Provide the [X, Y] coordinate of the cell's center where the given text is located.  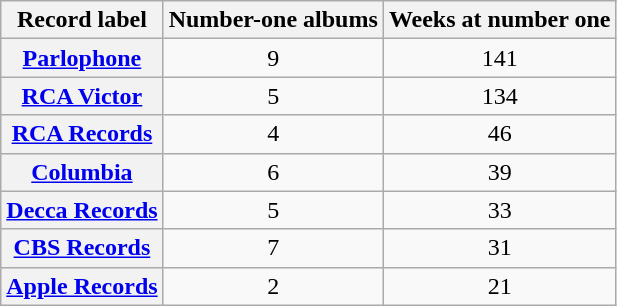
2 [273, 286]
46 [500, 134]
RCA Records [82, 134]
Columbia [82, 172]
4 [273, 134]
7 [273, 248]
39 [500, 172]
Parlophone [82, 58]
134 [500, 96]
21 [500, 286]
9 [273, 58]
CBS Records [82, 248]
Apple Records [82, 286]
6 [273, 172]
31 [500, 248]
RCA Victor [82, 96]
Decca Records [82, 210]
33 [500, 210]
Number-one albums [273, 20]
Weeks at number one [500, 20]
Record label [82, 20]
141 [500, 58]
